Pinpoint the cell where the given text exists, returning its (X, Y) midpoint coordinate. 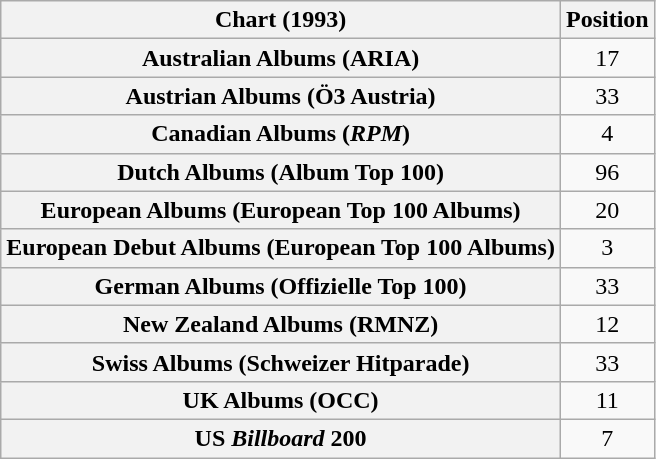
New Zealand Albums (RMNZ) (281, 324)
UK Albums (OCC) (281, 400)
Dutch Albums (Album Top 100) (281, 172)
11 (607, 400)
German Albums (Offizielle Top 100) (281, 286)
Australian Albums (ARIA) (281, 58)
Chart (1993) (281, 20)
European Albums (European Top 100 Albums) (281, 210)
European Debut Albums (European Top 100 Albums) (281, 248)
17 (607, 58)
Canadian Albums (RPM) (281, 134)
20 (607, 210)
Position (607, 20)
Austrian Albums (Ö3 Austria) (281, 96)
12 (607, 324)
96 (607, 172)
Swiss Albums (Schweizer Hitparade) (281, 362)
4 (607, 134)
3 (607, 248)
US Billboard 200 (281, 438)
7 (607, 438)
